Search for the cell housing the specified text and yield its [X, Y] center coordinate. 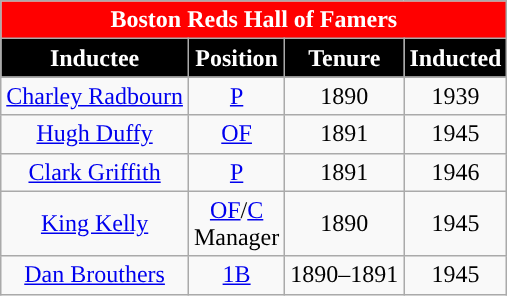
King Kelly [95, 224]
Position [236, 58]
Boston Reds Hall of Famers [254, 20]
Charley Radbourn [95, 96]
Clark Griffith [95, 172]
OF [236, 134]
Inducted [456, 58]
Hugh Duffy [95, 134]
OF/CManager [236, 224]
Tenure [344, 58]
1946 [456, 172]
1890–1891 [344, 275]
Dan Brouthers [95, 275]
1939 [456, 96]
1B [236, 275]
Inductee [95, 58]
